Output the (X, Y) coordinate of the center of the cell containing the given text.  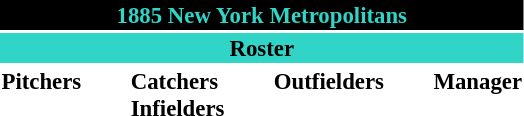
Roster (262, 48)
1885 New York Metropolitans (262, 15)
